Find where the given text appears and provide that cell's center as [x, y] coordinate. 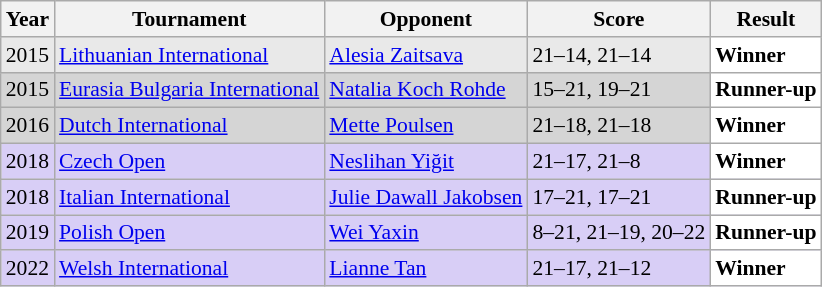
Polish Open [189, 233]
Italian International [189, 197]
Wei Yaxin [426, 233]
Opponent [426, 19]
Julie Dawall Jakobsen [426, 197]
21–18, 21–18 [618, 126]
Eurasia Bulgaria International [189, 90]
2022 [28, 269]
Czech Open [189, 162]
2019 [28, 233]
Dutch International [189, 126]
17–21, 17–21 [618, 197]
Tournament [189, 19]
Result [766, 19]
21–17, 21–8 [618, 162]
2016 [28, 126]
Lianne Tan [426, 269]
Welsh International [189, 269]
Mette Poulsen [426, 126]
21–14, 21–14 [618, 55]
Lithuanian International [189, 55]
Neslihan Yiğit [426, 162]
Natalia Koch Rohde [426, 90]
Alesia Zaitsava [426, 55]
Year [28, 19]
Score [618, 19]
21–17, 21–12 [618, 269]
8–21, 21–19, 20–22 [618, 233]
15–21, 19–21 [618, 90]
